Provide the [x, y] coordinate of the cell's center where the given text is located.  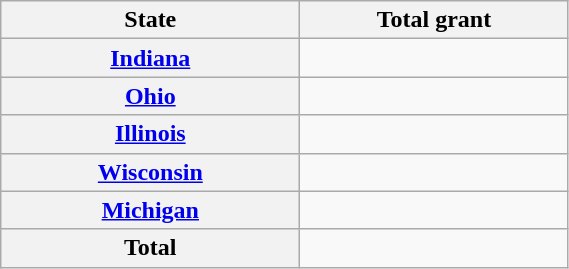
State [150, 20]
Ohio [150, 96]
Total grant [434, 20]
Illinois [150, 134]
Michigan [150, 210]
Indiana [150, 58]
Wisconsin [150, 172]
Total [150, 248]
